Detect which cell encompasses the target text, then output its (X, Y) center coordinate. 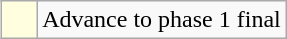
Advance to phase 1 final (162, 20)
